Extract the [x, y] coordinate from the center of the cell holding the provided text.  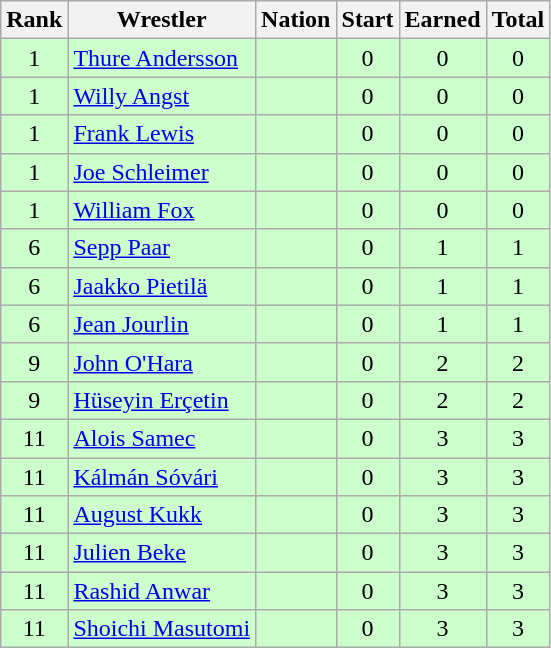
Alois Samec [162, 438]
Earned [442, 20]
Julien Beke [162, 553]
Hüseyin Erçetin [162, 400]
Sepp Paar [162, 248]
Rashid Anwar [162, 591]
Shoichi Masutomi [162, 629]
Total [518, 20]
Start [368, 20]
Rank [34, 20]
Joe Schleimer [162, 172]
Kálmán Sóvári [162, 477]
Wrestler [162, 20]
Willy Angst [162, 96]
Nation [296, 20]
Jean Jourlin [162, 324]
Frank Lewis [162, 134]
August Kukk [162, 515]
Thure Andersson [162, 58]
John O'Hara [162, 362]
Jaakko Pietilä [162, 286]
William Fox [162, 210]
